Identify which cell holds the provided text, then report its (X, Y) central coordinate. 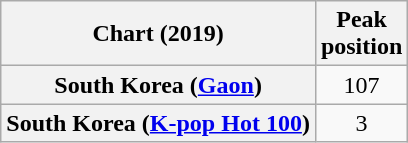
107 (361, 85)
Chart (2019) (158, 34)
3 (361, 123)
South Korea (K-pop Hot 100) (158, 123)
South Korea (Gaon) (158, 85)
Peakposition (361, 34)
